From the cell containing the given text, extract its center point as [x, y] coordinate. 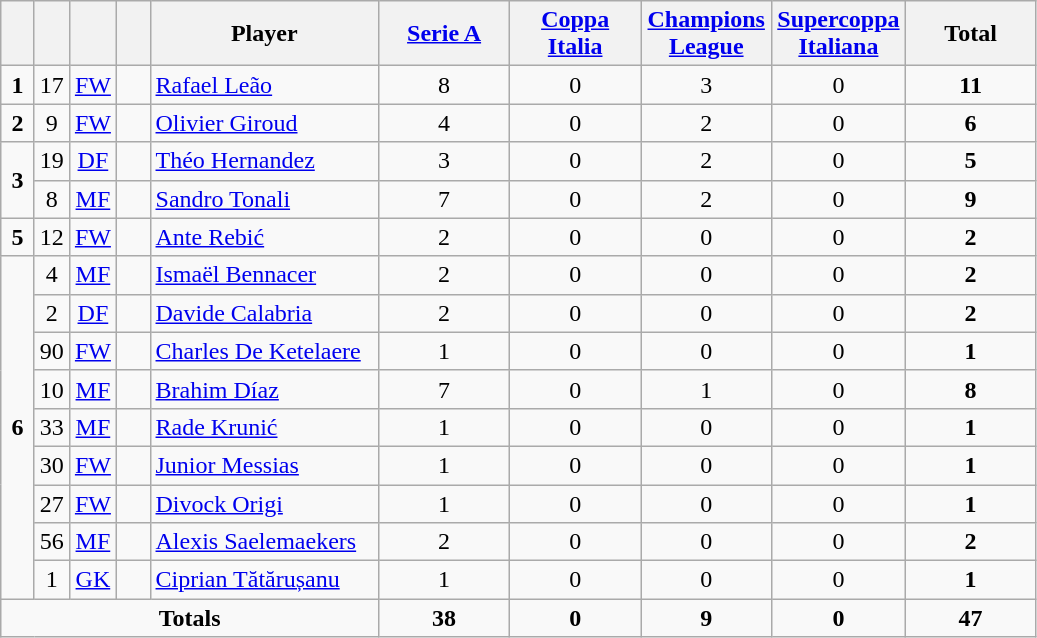
Théo Hernandez [264, 161]
Sandro Tonali [264, 199]
Olivier Giroud [264, 123]
Ante Rebić [264, 237]
Junior Messias [264, 465]
Rafael Leão [264, 85]
38 [444, 618]
Champions League [706, 34]
33 [52, 427]
GK [92, 580]
10 [52, 389]
Ciprian Tătărușanu [264, 580]
Divock Origi [264, 503]
Serie A [444, 34]
47 [970, 618]
Coppa Italia [576, 34]
Charles De Ketelaere [264, 351]
11 [970, 85]
56 [52, 542]
27 [52, 503]
90 [52, 351]
19 [52, 161]
Supercoppa Italiana [838, 34]
Player [264, 34]
Davide Calabria [264, 313]
30 [52, 465]
Brahim Díaz [264, 389]
17 [52, 85]
Totals [190, 618]
Ismaël Bennacer [264, 275]
Total [970, 34]
12 [52, 237]
Rade Krunić [264, 427]
Alexis Saelemaekers [264, 542]
